Locate the cell with the specified text and output its [x, y] center coordinate. 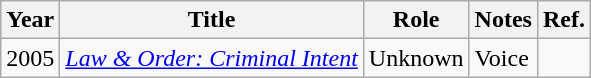
Title [212, 20]
Year [30, 20]
Unknown [416, 58]
Voice [503, 58]
Law & Order: Criminal Intent [212, 58]
2005 [30, 58]
Ref. [564, 20]
Notes [503, 20]
Role [416, 20]
